Provide the [x, y] coordinate of the cell's center where the given text is located.  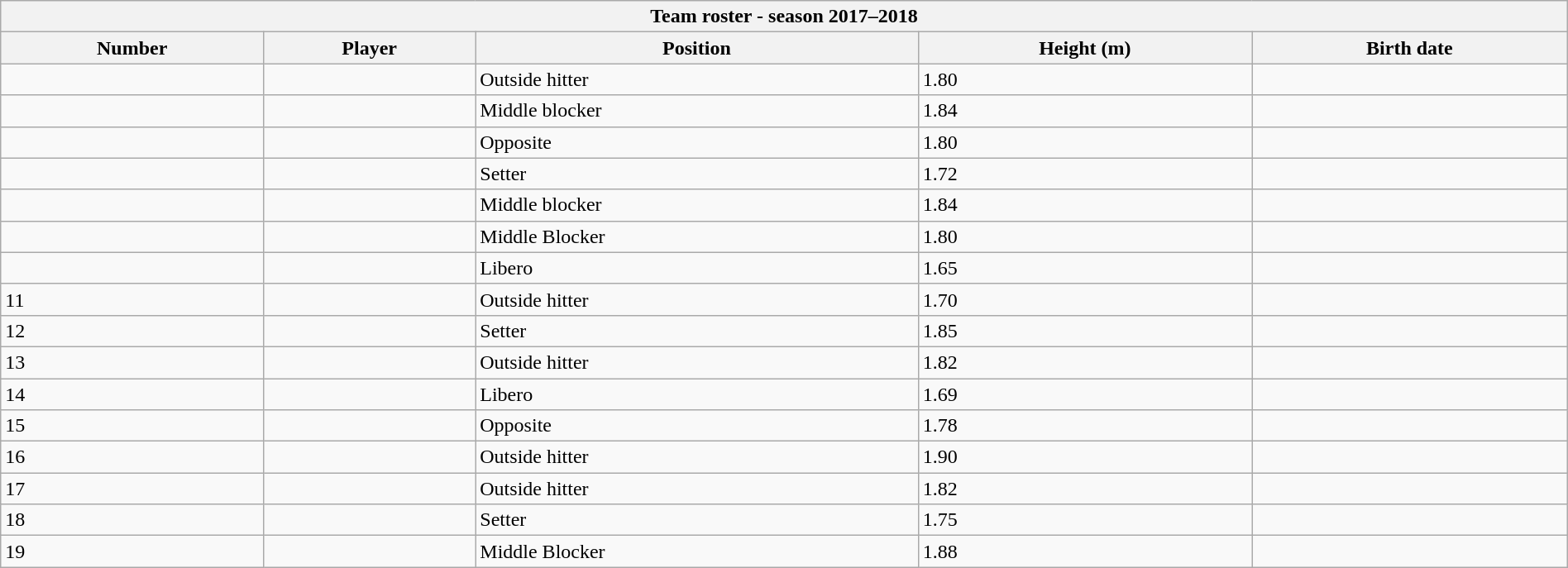
Number [132, 48]
15 [132, 426]
19 [132, 551]
Team roster - season 2017–2018 [784, 17]
14 [132, 394]
Position [696, 48]
1.69 [1085, 394]
Birth date [1410, 48]
1.78 [1085, 426]
1.65 [1085, 268]
1.85 [1085, 331]
1.72 [1085, 174]
Height (m) [1085, 48]
13 [132, 362]
Player [370, 48]
1.70 [1085, 299]
1.90 [1085, 457]
11 [132, 299]
12 [132, 331]
1.88 [1085, 551]
16 [132, 457]
18 [132, 520]
17 [132, 489]
1.75 [1085, 520]
